Locate the cell with the specified text and output its (X, Y) center coordinate. 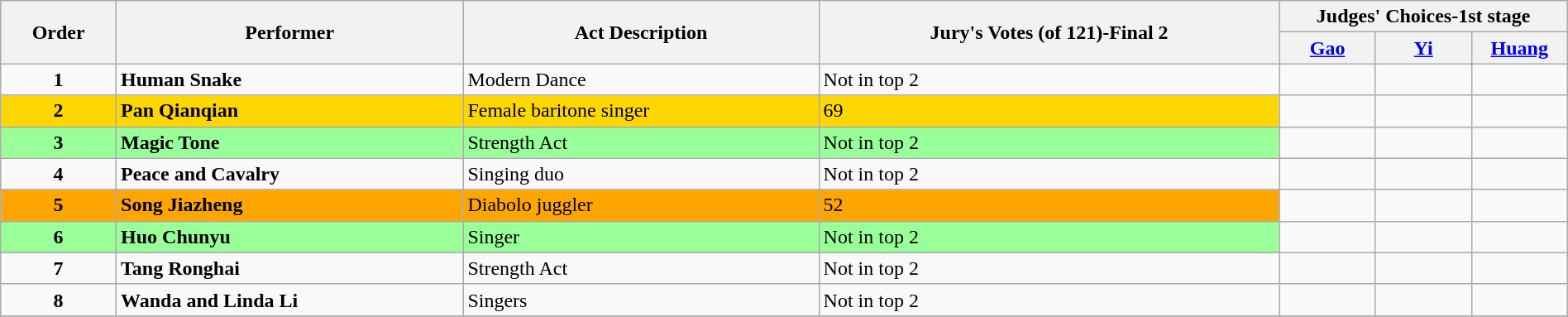
Diabolo juggler (641, 205)
Huo Chunyu (289, 237)
3 (59, 142)
Order (59, 32)
Gao (1327, 48)
7 (59, 268)
Human Snake (289, 79)
Female baritone singer (641, 111)
Pan Qianqian (289, 111)
Judges' Choices-1st stage (1423, 17)
Jury's Votes (of 121)-Final 2 (1049, 32)
Act Description (641, 32)
Wanda and Linda Li (289, 300)
Modern Dance (641, 79)
2 (59, 111)
Yi (1423, 48)
Singers (641, 300)
69 (1049, 111)
Singing duo (641, 174)
6 (59, 237)
4 (59, 174)
Peace and Cavalry (289, 174)
Singer (641, 237)
Huang (1519, 48)
8 (59, 300)
Song Jiazheng (289, 205)
5 (59, 205)
Magic Tone (289, 142)
1 (59, 79)
Tang Ronghai (289, 268)
52 (1049, 205)
Performer (289, 32)
